Identify which cell holds the provided text, then report its [x, y] central coordinate. 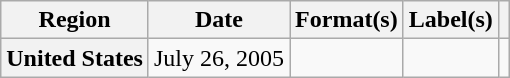
July 26, 2005 [218, 58]
Format(s) [347, 20]
United States [75, 58]
Label(s) [450, 20]
Date [218, 20]
Region [75, 20]
